Return the [X, Y] coordinate for the center point of the cell that contains the specified text.  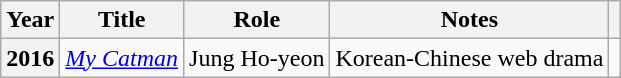
Role [257, 20]
My Catman [122, 58]
Jung Ho-yeon [257, 58]
Year [30, 20]
Korean-Chinese web drama [470, 58]
Notes [470, 20]
2016 [30, 58]
Title [122, 20]
